For the text-containing cell, return its midpoint in (x, y) coordinate format. 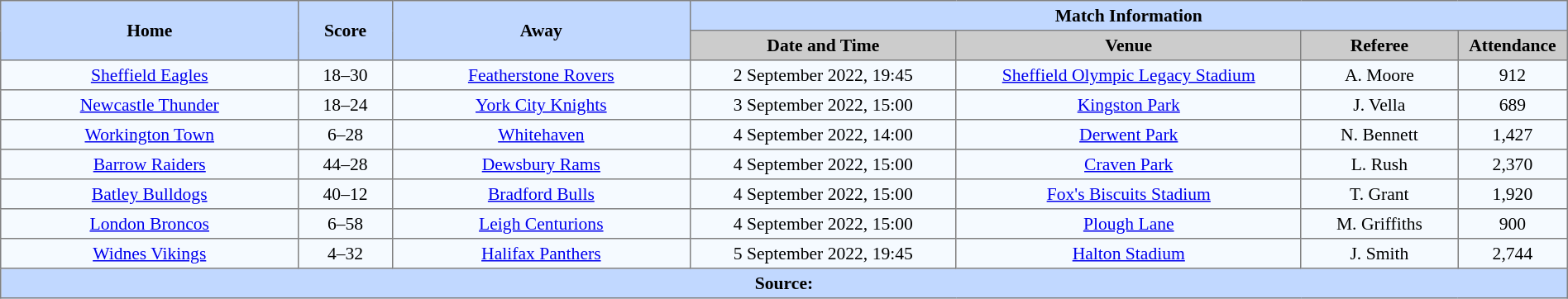
Referee (1379, 45)
Leigh Centurions (541, 224)
Newcastle Thunder (150, 105)
689 (1513, 105)
Sheffield Eagles (150, 75)
2,744 (1513, 254)
T. Grant (1379, 194)
Sheffield Olympic Legacy Stadium (1128, 75)
Bradford Bulls (541, 194)
Batley Bulldogs (150, 194)
Widnes Vikings (150, 254)
Away (541, 31)
London Broncos (150, 224)
Match Information (1128, 16)
2,370 (1513, 164)
Halifax Panthers (541, 254)
4 September 2022, 14:00 (823, 135)
Date and Time (823, 45)
Venue (1128, 45)
Plough Lane (1128, 224)
Fox's Biscuits Stadium (1128, 194)
L. Rush (1379, 164)
J. Vella (1379, 105)
M. Griffiths (1379, 224)
912 (1513, 75)
1,920 (1513, 194)
Source: (784, 283)
York City Knights (541, 105)
N. Bennett (1379, 135)
Derwent Park (1128, 135)
3 September 2022, 15:00 (823, 105)
Halton Stadium (1128, 254)
Barrow Raiders (150, 164)
Dewsbury Rams (541, 164)
A. Moore (1379, 75)
6–58 (346, 224)
Score (346, 31)
Kingston Park (1128, 105)
6–28 (346, 135)
5 September 2022, 19:45 (823, 254)
1,427 (1513, 135)
Craven Park (1128, 164)
Home (150, 31)
18–30 (346, 75)
Attendance (1513, 45)
2 September 2022, 19:45 (823, 75)
900 (1513, 224)
Workington Town (150, 135)
J. Smith (1379, 254)
18–24 (346, 105)
Whitehaven (541, 135)
44–28 (346, 164)
4–32 (346, 254)
40–12 (346, 194)
Featherstone Rovers (541, 75)
